From the cell containing the given text, extract its center point as (x, y) coordinate. 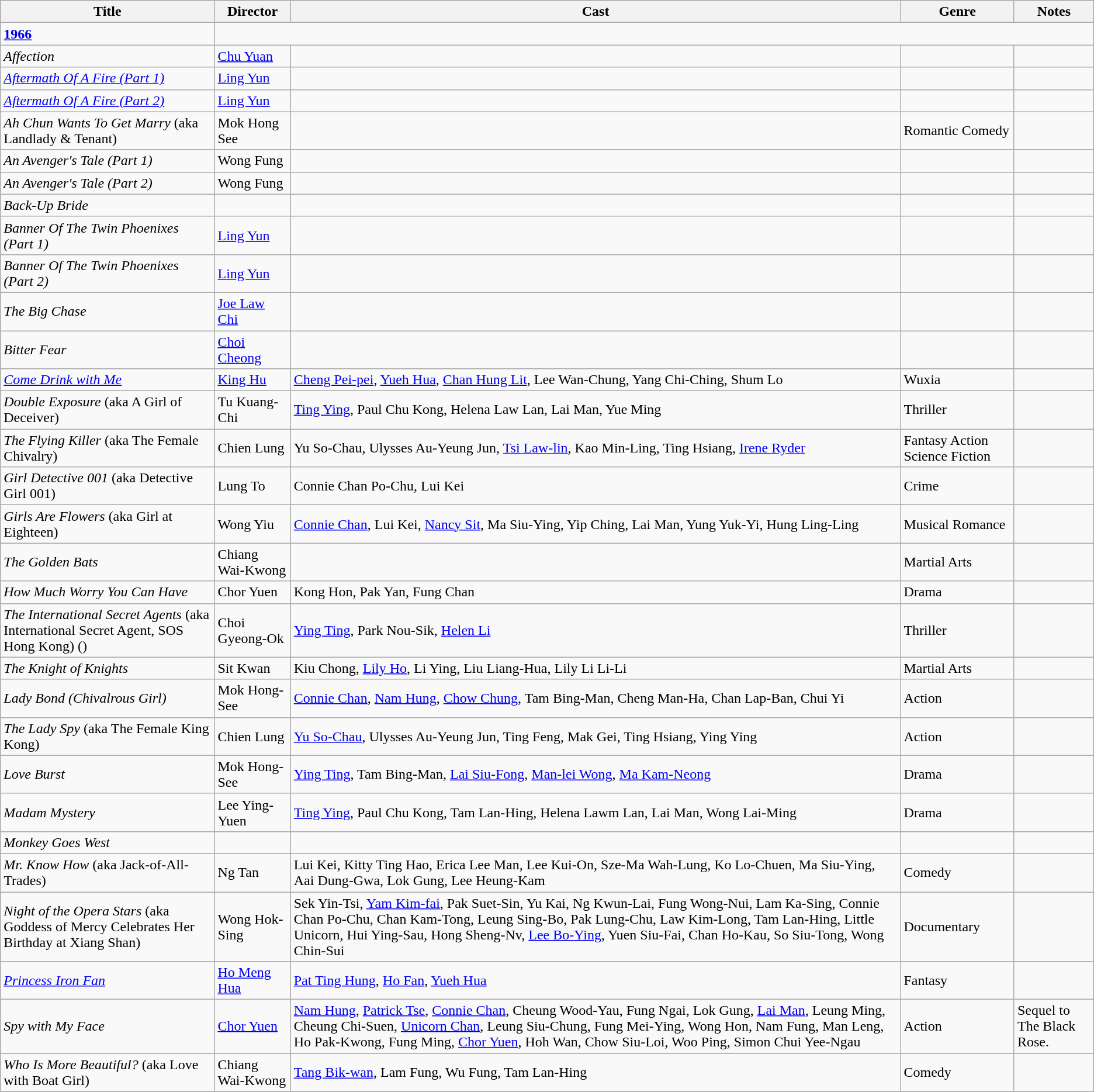
Genre (957, 12)
Ho Meng Hua (252, 981)
Title (108, 12)
Sit Kwan (252, 668)
An Avenger's Tale (Part 2) (108, 183)
Joe Law Chi (252, 311)
Lee Ying-Yuen (252, 813)
Love Burst (108, 774)
Ting Ying, Paul Chu Kong, Helena Law Lan, Lai Man, Yue Ming (596, 410)
The Flying Killer (aka The Female Chivalry) (108, 448)
Cast (596, 12)
Girls Are Flowers (aka Girl at Eighteen) (108, 524)
1966 (108, 34)
Choi Gyeong-Ok (252, 630)
Connie Chan, Lui Kei, Nancy Sit, Ma Siu-Ying, Yip Ching, Lai Man, Yung Yuk-Yi, Hung Ling-Ling (596, 524)
Cheng Pei-pei, Yueh Hua, Chan Hung Lit, Lee Wan-Chung, Yang Chi-Ching, Shum Lo (596, 380)
Ting Ying, Paul Chu Kong, Tam Lan-Hing, Helena Lawm Lan, Lai Man, Wong Lai-Ming (596, 813)
Crime (957, 486)
Double Exposure (aka A Girl of Deceiver) (108, 410)
Banner Of The Twin Phoenixes (Part 2) (108, 274)
Ah Chun Wants To Get Marry (aka Landlady & Tenant) (108, 131)
The Knight of Knights (108, 668)
Fantasy (957, 981)
Mr. Know How (aka Jack-of-All-Trades) (108, 872)
Who Is More Beautiful? (aka Love with Boat Girl) (108, 1072)
Sequel to The Black Rose. (1054, 1027)
Tu Kuang-Chi (252, 410)
Ng Tan (252, 872)
Director (252, 12)
Documentary (957, 927)
Night of the Opera Stars (aka Goddess of Mercy Celebrates Her Birthday at Xiang Shan) (108, 927)
Lui Kei, Kitty Ting Hao, Erica Lee Man, Lee Kui-On, Sze-Ma Wah-Lung, Ko Lo-Chuen, Ma Siu-Ying, Aai Dung-Gwa, Lok Gung, Lee Heung-Kam (596, 872)
Romantic Comedy (957, 131)
Spy with My Face (108, 1027)
An Avenger's Tale (Part 1) (108, 161)
Monkey Goes West (108, 842)
Notes (1054, 12)
Come Drink with Me (108, 380)
The Lady Spy (aka The Female King Kong) (108, 737)
Kiu Chong, Lily Ho, Li Ying, Liu Liang-Hua, Lily Li Li-Li (596, 668)
Wuxia (957, 380)
Girl Detective 001 (aka Detective Girl 001) (108, 486)
Yu So-Chau, Ulysses Au-Yeung Jun, Ting Feng, Mak Gei, Ting Hsiang, Ying Ying (596, 737)
Madam Mystery (108, 813)
Aftermath Of A Fire (Part 2) (108, 101)
Yu So-Chau, Ulysses Au-Yeung Jun, Tsi Law-lin, Kao Min-Ling, Ting Hsiang, Irene Ryder (596, 448)
Aftermath Of A Fire (Part 1) (108, 78)
Musical Romance (957, 524)
Wong Hok-Sing (252, 927)
Banner Of The Twin Phoenixes (Part 1) (108, 235)
Choi Cheong (252, 350)
Ying Ting, Tam Bing-Man, Lai Siu-Fong, Man-lei Wong, Ma Kam-Neong (596, 774)
Back-Up Bride (108, 205)
Kong Hon, Pak Yan, Fung Chan (596, 592)
King Hu (252, 380)
Princess Iron Fan (108, 981)
Fantasy Action Science Fiction (957, 448)
Connie Chan Po-Chu, Lui Kei (596, 486)
Bitter Fear (108, 350)
Affection (108, 56)
Wong Yiu (252, 524)
Connie Chan, Nam Hung, Chow Chung, Tam Bing-Man, Cheng Man-Ha, Chan Lap-Ban, Chui Yi (596, 698)
The Big Chase (108, 311)
The Golden Bats (108, 562)
Lady Bond (Chivalrous Girl) (108, 698)
Ying Ting, Park Nou-Sik, Helen Li (596, 630)
Pat Ting Hung, Ho Fan, Yueh Hua (596, 981)
How Much Worry You Can Have (108, 592)
Lung To (252, 486)
The International Secret Agents (aka International Secret Agent, SOS Hong Kong) () (108, 630)
Chu Yuan (252, 56)
Tang Bik-wan, Lam Fung, Wu Fung, Tam Lan-Hing (596, 1072)
Mok Hong See (252, 131)
